Determine the (x, y) coordinate at the center of the cell enclosing the given text.  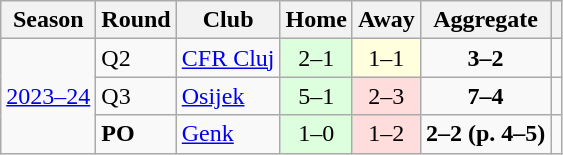
3–2 (485, 58)
5–1 (316, 96)
Genk (228, 134)
Club (228, 20)
CFR Cluj (228, 58)
1–0 (316, 134)
Round (136, 20)
2023–24 (48, 96)
Q3 (136, 96)
Osijek (228, 96)
2–2 (p. 4–5) (485, 134)
Home (316, 20)
Away (386, 20)
7–4 (485, 96)
1–1 (386, 58)
Aggregate (485, 20)
PO (136, 134)
Q2 (136, 58)
1–2 (386, 134)
2–3 (386, 96)
2–1 (316, 58)
Season (48, 20)
